Extract the (x, y) coordinate from the center of the cell holding the provided text.  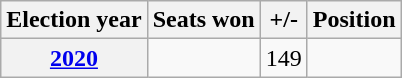
2020 (74, 58)
149 (284, 58)
Seats won (204, 20)
+/- (284, 20)
Position (354, 20)
Election year (74, 20)
